Search for the cell housing the specified text and yield its (X, Y) center coordinate. 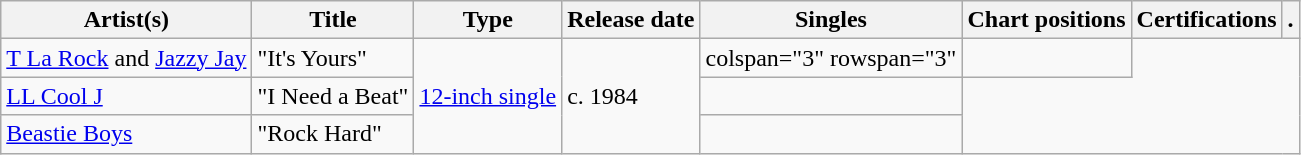
LL Cool J (126, 96)
Type (488, 20)
Certifications (1206, 20)
Artist(s) (126, 20)
T La Rock and Jazzy Jay (126, 58)
c. 1984 (631, 96)
Singles (831, 20)
"Rock Hard" (333, 134)
. (1290, 20)
"I Need a Beat" (333, 96)
colspan="3" rowspan="3" (831, 58)
Release date (631, 20)
"It's Yours" (333, 58)
Beastie Boys (126, 134)
12-inch single (488, 96)
Title (333, 20)
Chart positions (1046, 20)
